Pinpoint the cell where the given text exists, returning its (X, Y) midpoint coordinate. 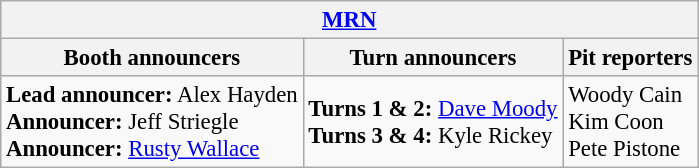
Lead announcer: Alex HaydenAnnouncer: Jeff StriegleAnnouncer: Rusty Wallace (152, 122)
Booth announcers (152, 58)
Turn announcers (433, 58)
MRN (350, 20)
Pit reporters (630, 58)
Woody CainKim CoonPete Pistone (630, 122)
Turns 1 & 2: Dave MoodyTurns 3 & 4: Kyle Rickey (433, 122)
